Provide the [x, y] coordinate of the cell's center where the given text is located.  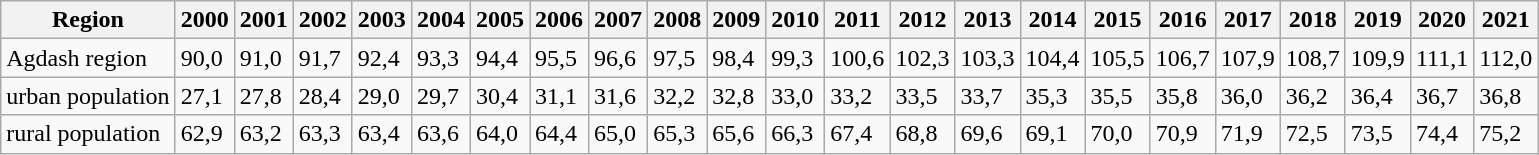
32,2 [678, 96]
33,7 [988, 96]
62,9 [204, 134]
36,2 [1312, 96]
64,4 [560, 134]
69,6 [988, 134]
36,0 [1248, 96]
27,8 [264, 96]
2013 [988, 20]
68,8 [922, 134]
30,4 [500, 96]
2016 [1182, 20]
72,5 [1312, 134]
65,3 [678, 134]
73,5 [1378, 134]
104,4 [1052, 58]
2004 [440, 20]
92,4 [382, 58]
63,2 [264, 134]
102,3 [922, 58]
70,0 [1118, 134]
71,9 [1248, 134]
91,0 [264, 58]
2015 [1118, 20]
105,5 [1118, 58]
2007 [618, 20]
36,8 [1506, 96]
2010 [796, 20]
2008 [678, 20]
2002 [322, 20]
103,3 [988, 58]
2011 [858, 20]
2000 [204, 20]
28,4 [322, 96]
65,6 [736, 134]
31,1 [560, 96]
urban population [88, 96]
96,6 [618, 58]
63,6 [440, 134]
64,0 [500, 134]
91,7 [322, 58]
32,8 [736, 96]
65,0 [618, 134]
2021 [1506, 20]
36,4 [1378, 96]
33,5 [922, 96]
27,1 [204, 96]
98,4 [736, 58]
2003 [382, 20]
63,3 [322, 134]
29,0 [382, 96]
36,7 [1442, 96]
33,0 [796, 96]
66,3 [796, 134]
2020 [1442, 20]
2001 [264, 20]
95,5 [560, 58]
99,3 [796, 58]
63,4 [382, 134]
107,9 [1248, 58]
111,1 [1442, 58]
2009 [736, 20]
97,5 [678, 58]
35,5 [1118, 96]
69,1 [1052, 134]
100,6 [858, 58]
74,4 [1442, 134]
90,0 [204, 58]
106,7 [1182, 58]
Agdash region [88, 58]
29,7 [440, 96]
2019 [1378, 20]
2014 [1052, 20]
2017 [1248, 20]
70,9 [1182, 134]
75,2 [1506, 134]
108,7 [1312, 58]
2006 [560, 20]
2012 [922, 20]
112,0 [1506, 58]
109,9 [1378, 58]
67,4 [858, 134]
35,8 [1182, 96]
93,3 [440, 58]
31,6 [618, 96]
Region [88, 20]
rural population [88, 134]
35,3 [1052, 96]
2018 [1312, 20]
2005 [500, 20]
33,2 [858, 96]
94,4 [500, 58]
